Provide the (X, Y) coordinate of the cell's center where the given text is located.  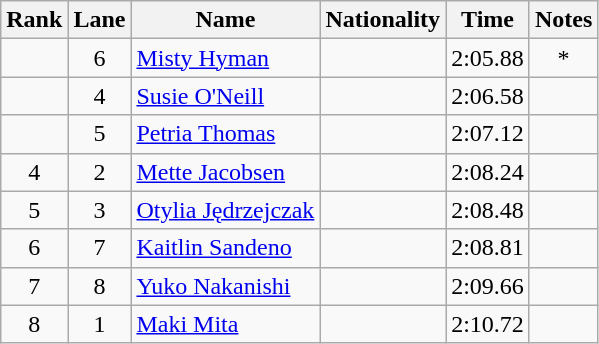
Nationality (383, 20)
2:08.81 (488, 248)
2:06.58 (488, 96)
2:07.12 (488, 134)
* (563, 58)
2:10.72 (488, 324)
2 (100, 172)
2:05.88 (488, 58)
Maki Mita (226, 324)
2:08.48 (488, 210)
Misty Hyman (226, 58)
Rank (34, 20)
Petria Thomas (226, 134)
2:08.24 (488, 172)
Otylia Jędrzejczak (226, 210)
Notes (563, 20)
2:09.66 (488, 286)
Name (226, 20)
3 (100, 210)
1 (100, 324)
Kaitlin Sandeno (226, 248)
Lane (100, 20)
Time (488, 20)
Mette Jacobsen (226, 172)
Yuko Nakanishi (226, 286)
Susie O'Neill (226, 96)
